Return the [X, Y] coordinate for the center point of the cell that contains the specified text.  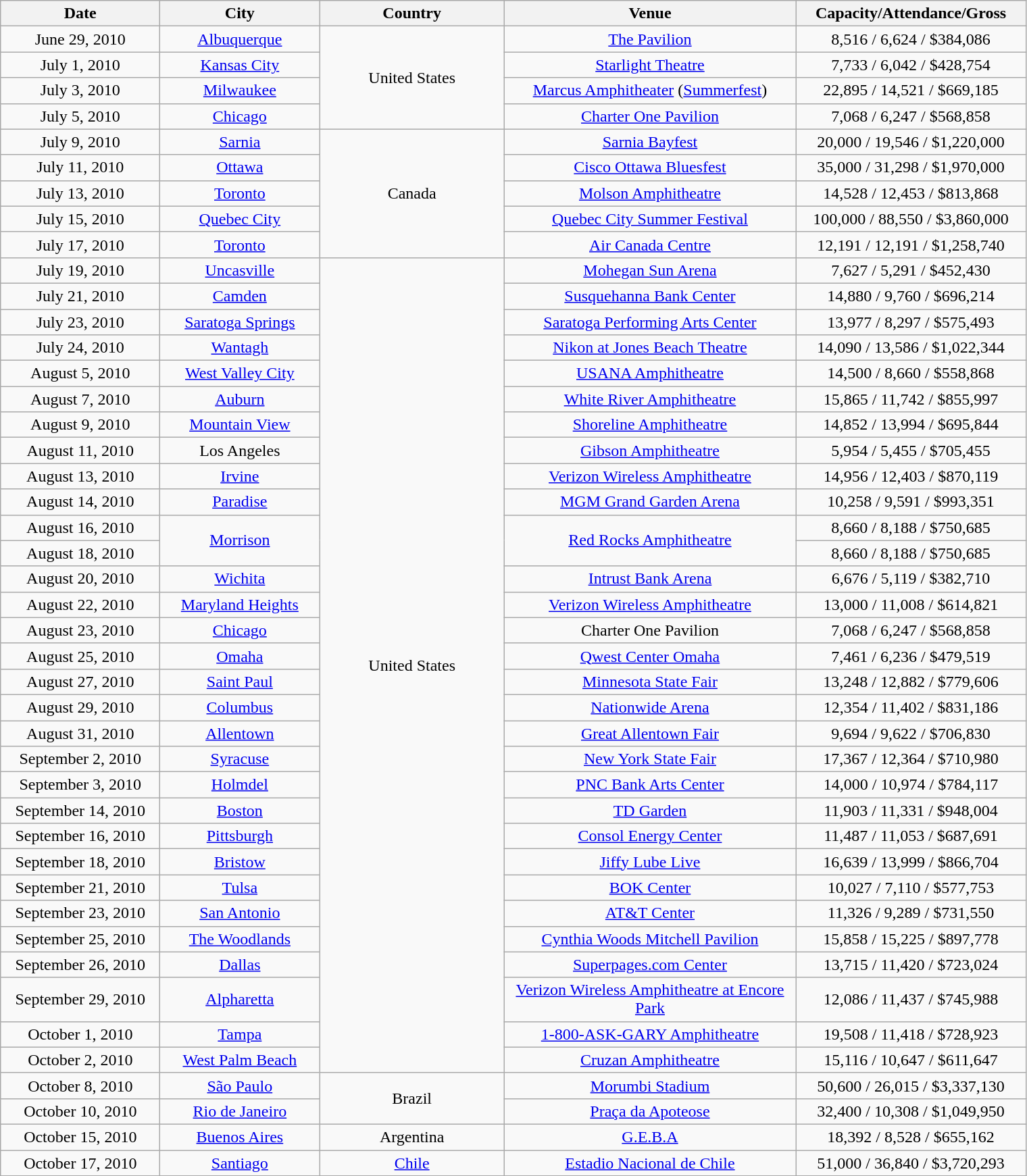
14,852 / 13,994 / $695,844 [911, 425]
July 23, 2010 [80, 322]
Pittsburgh [240, 836]
Buenos Aires [240, 1137]
Estadio Nacional de Chile [650, 1162]
17,367 / 12,364 / $710,980 [911, 759]
July 3, 2010 [80, 91]
August 27, 2010 [80, 682]
Intrust Bank Arena [650, 579]
19,508 / 11,418 / $728,923 [911, 1034]
July 21, 2010 [80, 296]
Country [412, 14]
Cynthia Woods Mitchell Pavilion [650, 939]
Venue [650, 14]
September 21, 2010 [80, 888]
13,248 / 12,882 / $779,606 [911, 682]
October 17, 2010 [80, 1162]
USANA Amphitheatre [650, 374]
Saratoga Performing Arts Center [650, 322]
Albuquerque [240, 39]
Sarnia [240, 142]
July 13, 2010 [80, 193]
15,116 / 10,647 / $611,647 [911, 1060]
July 15, 2010 [80, 219]
Cruzan Amphitheatre [650, 1060]
Red Rocks Amphitheatre [650, 540]
1-800-ASK-GARY Amphitheatre [650, 1034]
11,326 / 9,289 / $731,550 [911, 913]
Morrison [240, 540]
Wantagh [240, 348]
Saratoga Springs [240, 322]
5,954 / 5,455 / $705,455 [911, 451]
11,487 / 11,053 / $687,691 [911, 836]
Great Allentown Fair [650, 733]
Mountain View [240, 425]
September 14, 2010 [80, 811]
51,000 / 36,840 / $3,720,293 [911, 1162]
Quebec City [240, 219]
Holmdel [240, 785]
August 25, 2010 [80, 656]
August 11, 2010 [80, 451]
Quebec City Summer Festival [650, 219]
July 9, 2010 [80, 142]
12,191 / 12,191 / $1,258,740 [911, 245]
12,354 / 11,402 / $831,186 [911, 707]
13,977 / 8,297 / $575,493 [911, 322]
August 13, 2010 [80, 476]
Rio de Janeiro [240, 1111]
G.E.B.A [650, 1137]
The Woodlands [240, 939]
Camden [240, 296]
Minnesota State Fair [650, 682]
Consol Energy Center [650, 836]
15,858 / 15,225 / $897,778 [911, 939]
15,865 / 11,742 / $855,997 [911, 399]
October 8, 2010 [80, 1085]
Qwest Center Omaha [650, 656]
August 22, 2010 [80, 605]
August 23, 2010 [80, 630]
14,090 / 13,586 / $1,022,344 [911, 348]
City [240, 14]
Milwaukee [240, 91]
12,086 / 11,437 / $745,988 [911, 1000]
São Paulo [240, 1085]
Allentown [240, 733]
8,516 / 6,624 / $384,086 [911, 39]
Ottawa [240, 168]
September 26, 2010 [80, 965]
TD Garden [650, 811]
16,639 / 13,999 / $866,704 [911, 862]
Verizon Wireless Amphitheatre at Encore Park [650, 1000]
13,000 / 11,008 / $614,821 [911, 605]
Los Angeles [240, 451]
Saint Paul [240, 682]
14,500 / 8,660 / $558,868 [911, 374]
June 29, 2010 [80, 39]
September 25, 2010 [80, 939]
Canada [412, 193]
20,000 / 19,546 / $1,220,000 [911, 142]
Paradise [240, 502]
11,903 / 11,331 / $948,004 [911, 811]
September 2, 2010 [80, 759]
Marcus Amphitheater (Summerfest) [650, 91]
Capacity/Attendance/Gross [911, 14]
Morumbi Stadium [650, 1085]
Praça da Apoteose [650, 1111]
Tampa [240, 1034]
July 5, 2010 [80, 116]
Nationwide Arena [650, 707]
Susquehanna Bank Center [650, 296]
14,000 / 10,974 / $784,117 [911, 785]
West Palm Beach [240, 1060]
PNC Bank Arts Center [650, 785]
White River Amphitheatre [650, 399]
7,733 / 6,042 / $428,754 [911, 65]
Auburn [240, 399]
7,461 / 6,236 / $479,519 [911, 656]
Tulsa [240, 888]
August 9, 2010 [80, 425]
July 19, 2010 [80, 270]
San Antonio [240, 913]
Mohegan Sun Arena [650, 270]
10,027 / 7,110 / $577,753 [911, 888]
August 20, 2010 [80, 579]
July 17, 2010 [80, 245]
Molson Amphitheatre [650, 193]
Omaha [240, 656]
14,956 / 12,403 / $870,119 [911, 476]
September 16, 2010 [80, 836]
New York State Fair [650, 759]
Maryland Heights [240, 605]
Irvine [240, 476]
Jiffy Lube Live [650, 862]
Shoreline Amphitheatre [650, 425]
100,000 / 88,550 / $3,860,000 [911, 219]
AT&T Center [650, 913]
Nikon at Jones Beach Theatre [650, 348]
Date [80, 14]
14,528 / 12,453 / $813,868 [911, 193]
August 16, 2010 [80, 528]
West Valley City [240, 374]
Sarnia Bayfest [650, 142]
August 5, 2010 [80, 374]
October 2, 2010 [80, 1060]
BOK Center [650, 888]
22,895 / 14,521 / $669,185 [911, 91]
13,715 / 11,420 / $723,024 [911, 965]
9,694 / 9,622 / $706,830 [911, 733]
Argentina [412, 1137]
Kansas City [240, 65]
Wichita [240, 579]
32,400 / 10,308 / $1,049,950 [911, 1111]
Santiago [240, 1162]
August 7, 2010 [80, 399]
August 29, 2010 [80, 707]
7,627 / 5,291 / $452,430 [911, 270]
The Pavilion [650, 39]
14,880 / 9,760 / $696,214 [911, 296]
Cisco Ottawa Bluesfest [650, 168]
10,258 / 9,591 / $993,351 [911, 502]
Air Canada Centre [650, 245]
Syracuse [240, 759]
October 15, 2010 [80, 1137]
Dallas [240, 965]
Starlight Theatre [650, 65]
Brazil [412, 1098]
Columbus [240, 707]
Alpharetta [240, 1000]
September 3, 2010 [80, 785]
September 18, 2010 [80, 862]
6,676 / 5,119 / $382,710 [911, 579]
August 18, 2010 [80, 553]
MGM Grand Garden Arena [650, 502]
August 31, 2010 [80, 733]
September 23, 2010 [80, 913]
Chile [412, 1162]
Boston [240, 811]
July 1, 2010 [80, 65]
18,392 / 8,528 / $655,162 [911, 1137]
Gibson Amphitheatre [650, 451]
September 29, 2010 [80, 1000]
July 24, 2010 [80, 348]
50,600 / 26,015 / $3,337,130 [911, 1085]
Uncasville [240, 270]
October 1, 2010 [80, 1034]
Superpages.com Center [650, 965]
October 10, 2010 [80, 1111]
August 14, 2010 [80, 502]
Bristow [240, 862]
July 11, 2010 [80, 168]
35,000 / 31,298 / $1,970,000 [911, 168]
